Scan for the cell matching the given text and deliver its [X, Y] coordinate at center. 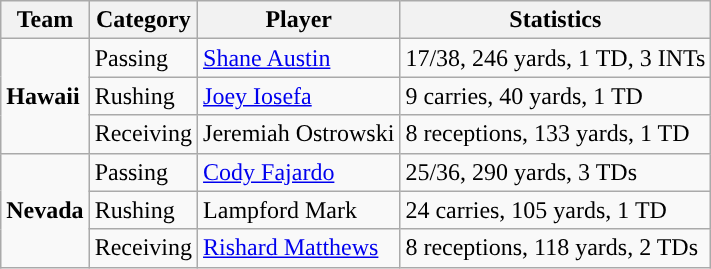
Cody Fajardo [299, 172]
Joey Iosefa [299, 96]
25/36, 290 yards, 3 TDs [556, 172]
8 receptions, 118 yards, 2 TDs [556, 248]
Category [143, 20]
17/38, 246 yards, 1 TD, 3 INTs [556, 58]
8 receptions, 133 yards, 1 TD [556, 134]
Rishard Matthews [299, 248]
Hawaii [45, 96]
24 carries, 105 yards, 1 TD [556, 210]
Lampford Mark [299, 210]
9 carries, 40 yards, 1 TD [556, 96]
Jeremiah Ostrowski [299, 134]
Team [45, 20]
Statistics [556, 20]
Shane Austin [299, 58]
Nevada [45, 210]
Player [299, 20]
